Capture the cell that displays the provided text and extract its [x, y] central coordinate. 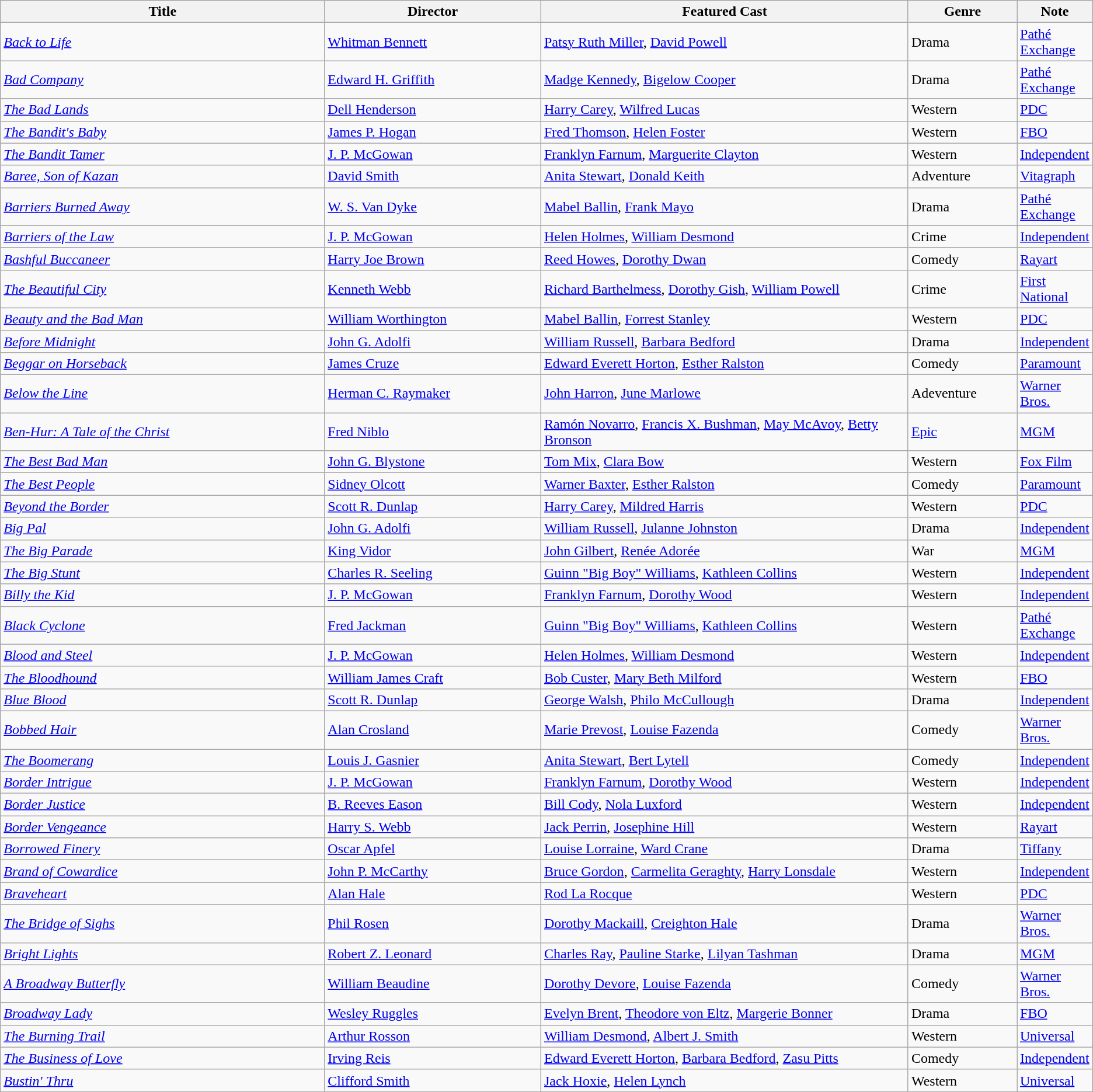
Ramón Novarro, Francis X. Bushman, May McAvoy, Betty Bronson [724, 432]
Edward Everett Horton, Esther Ralston [724, 364]
David Smith [433, 176]
The Bandit Tamer [162, 154]
Below the Line [162, 394]
Harry Carey, Mildred Harris [724, 506]
Border Vengeance [162, 827]
Dorothy Mackaill, Creighton Hale [724, 924]
William Russell, Barbara Bedford [724, 342]
Border Justice [162, 805]
John Harron, June Marlowe [724, 394]
William Desmond, Albert J. Smith [724, 1036]
Note [1055, 12]
Whitman Bennett [433, 42]
Kenneth Webb [433, 288]
Epic [962, 432]
The Burning Trail [162, 1036]
Rod La Rocque [724, 893]
Patsy Ruth Miller, David Powell [724, 42]
Adventure [962, 176]
John G. Blystone [433, 462]
Clifford Smith [433, 1080]
Bob Custer, Mary Beth Milford [724, 677]
Alan Crosland [433, 730]
Back to Life [162, 42]
Fred Niblo [433, 432]
Evelyn Brent, Theodore von Eltz, Margerie Bonner [724, 1014]
Louise Lorraine, Ward Crane [724, 849]
Mabel Ballin, Frank Mayo [724, 207]
Herman C. Raymaker [433, 394]
The Best People [162, 484]
The Bridge of Sighs [162, 924]
W. S. Van Dyke [433, 207]
Genre [962, 12]
Charles Ray, Pauline Starke, Lilyan Tashman [724, 954]
The Bad Lands [162, 110]
James Cruze [433, 364]
Madge Kennedy, Bigelow Cooper [724, 79]
Harry S. Webb [433, 827]
Border Intrigue [162, 783]
Ben-Hur: A Tale of the Christ [162, 432]
The Business of Love [162, 1058]
Beggar on Horseback [162, 364]
Baree, Son of Kazan [162, 176]
The Bloodhound [162, 677]
A Broadway Butterfly [162, 983]
The Boomerang [162, 760]
Tom Mix, Clara Bow [724, 462]
B. Reeves Eason [433, 805]
Black Cyclone [162, 625]
John Gilbert, Renée Adorée [724, 551]
Director [433, 12]
Borrowed Finery [162, 849]
Bill Cody, Nola Luxford [724, 805]
Wesley Ruggles [433, 1014]
Before Midnight [162, 342]
Oscar Apfel [433, 849]
Sidney Olcott [433, 484]
Fred Jackman [433, 625]
Broadway Lady [162, 1014]
Bashful Buccaneer [162, 259]
Franklyn Farnum, Marguerite Clayton [724, 154]
Beauty and the Bad Man [162, 319]
Featured Cast [724, 12]
King Vidor [433, 551]
Reed Howes, Dorothy Dwan [724, 259]
Jack Hoxie, Helen Lynch [724, 1080]
Blue Blood [162, 700]
Fox Film [1055, 462]
Billy the Kid [162, 595]
William Beaudine [433, 983]
The Best Bad Man [162, 462]
Bright Lights [162, 954]
George Walsh, Philo McCullough [724, 700]
Fred Thomson, Helen Foster [724, 132]
Vitagraph [1055, 176]
Barriers of the Law [162, 237]
Warner Baxter, Esther Ralston [724, 484]
William Worthington [433, 319]
Bad Company [162, 79]
Brand of Cowardice [162, 871]
War [962, 551]
First National [1055, 288]
Anita Stewart, Donald Keith [724, 176]
John P. McCarthy [433, 871]
Robert Z. Leonard [433, 954]
Title [162, 12]
Bobbed Hair [162, 730]
Irving Reis [433, 1058]
Braveheart [162, 893]
Phil Rosen [433, 924]
Edward Everett Horton, Barbara Bedford, Zasu Pitts [724, 1058]
William Russell, Julanne Johnston [724, 528]
Adeventure [962, 394]
Mabel Ballin, Forrest Stanley [724, 319]
Dorothy Devore, Louise Fazenda [724, 983]
Arthur Rosson [433, 1036]
The Bandit's Baby [162, 132]
Jack Perrin, Josephine Hill [724, 827]
Big Pal [162, 528]
Charles R. Seeling [433, 573]
Tiffany [1055, 849]
Blood and Steel [162, 655]
Beyond the Border [162, 506]
Louis J. Gasnier [433, 760]
Bruce Gordon, Carmelita Geraghty, Harry Lonsdale [724, 871]
Dell Henderson [433, 110]
Harry Carey, Wilfred Lucas [724, 110]
Barriers Burned Away [162, 207]
Alan Hale [433, 893]
Richard Barthelmess, Dorothy Gish, William Powell [724, 288]
Anita Stewart, Bert Lytell [724, 760]
Harry Joe Brown [433, 259]
Bustin' Thru [162, 1080]
The Big Stunt [162, 573]
The Big Parade [162, 551]
Marie Prevost, Louise Fazenda [724, 730]
Edward H. Griffith [433, 79]
James P. Hogan [433, 132]
William James Craft [433, 677]
The Beautiful City [162, 288]
